Search for the cell housing the specified text and yield its (X, Y) center coordinate. 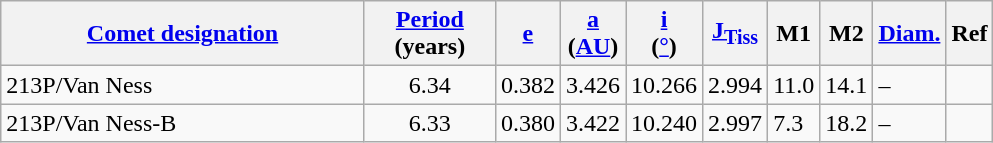
Comet designation (183, 34)
2.994 (736, 85)
2.997 (736, 123)
3.426 (592, 85)
213P/Van Ness (183, 85)
0.382 (528, 85)
0.380 (528, 123)
e (528, 34)
6.34 (430, 85)
10.240 (664, 123)
i(°) (664, 34)
a(AU) (592, 34)
18.2 (846, 123)
7.3 (794, 123)
JTiss (736, 34)
10.266 (664, 85)
11.0 (794, 85)
3.422 (592, 123)
M2 (846, 34)
213P/Van Ness-B (183, 123)
6.33 (430, 123)
Period(years) (430, 34)
M1 (794, 34)
Ref (970, 34)
Diam. (910, 34)
14.1 (846, 85)
